Locate the cell with the specified text and output its [x, y] center coordinate. 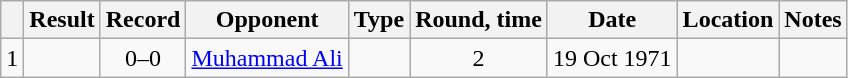
Opponent [267, 20]
Result [62, 20]
Date [612, 20]
1 [12, 58]
0–0 [143, 58]
Muhammad Ali [267, 58]
Location [728, 20]
Round, time [479, 20]
Notes [813, 20]
2 [479, 58]
Record [143, 20]
Type [378, 20]
19 Oct 1971 [612, 58]
